From the cell containing the given text, extract its center point as (x, y) coordinate. 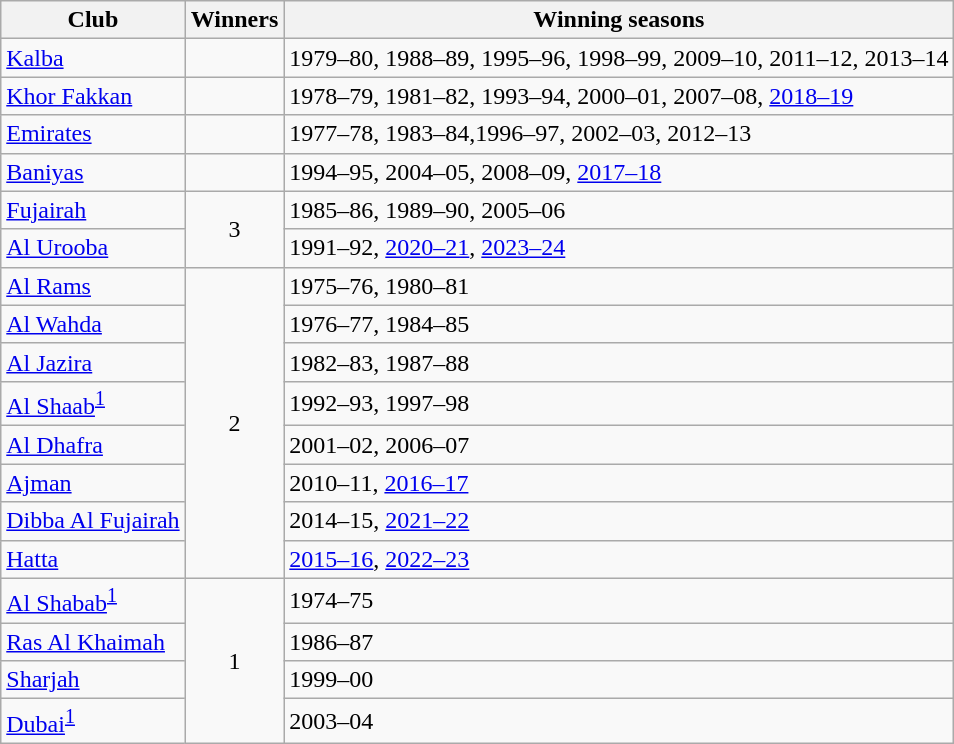
Ajman (93, 483)
Ras Al Khaimah (93, 642)
Al Dhafra (93, 445)
2 (234, 422)
3 (234, 229)
1979–80, 1988–89, 1995–96, 1998–99, 2009–10, 2011–12, 2013–14 (619, 58)
1994–95, 2004–05, 2008–09, 2017–18 (619, 172)
1975–76, 1980–81 (619, 286)
2014–15, 2021–22 (619, 521)
Sharjah (93, 680)
Baniyas (93, 172)
1974–75 (619, 600)
Kalba (93, 58)
Al Jazira (93, 362)
1985–86, 1989–90, 2005–06 (619, 210)
Al Urooba (93, 248)
2010–11, 2016–17 (619, 483)
2001–02, 2006–07 (619, 445)
2015–16, 2022–23 (619, 559)
Emirates (93, 134)
1 (234, 660)
Winners (234, 20)
Fujairah (93, 210)
Khor Fakkan (93, 96)
1977–78, 1983–84,1996–97, 2002–03, 2012–13 (619, 134)
1976–77, 1984–85 (619, 324)
Al Shabab1 (93, 600)
Al Wahda (93, 324)
1978–79, 1981–82, 1993–94, 2000–01, 2007–08, 2018–19 (619, 96)
Hatta (93, 559)
Al Rams (93, 286)
Al Shaab1 (93, 404)
Dubai1 (93, 722)
1991–92, 2020–21, 2023–24 (619, 248)
Winning seasons (619, 20)
Dibba Al Fujairah (93, 521)
2003–04 (619, 722)
1992–93, 1997–98 (619, 404)
1982–83, 1987–88 (619, 362)
1986–87 (619, 642)
1999–00 (619, 680)
Club (93, 20)
